Return (x, y) of the center of cell containing provided text 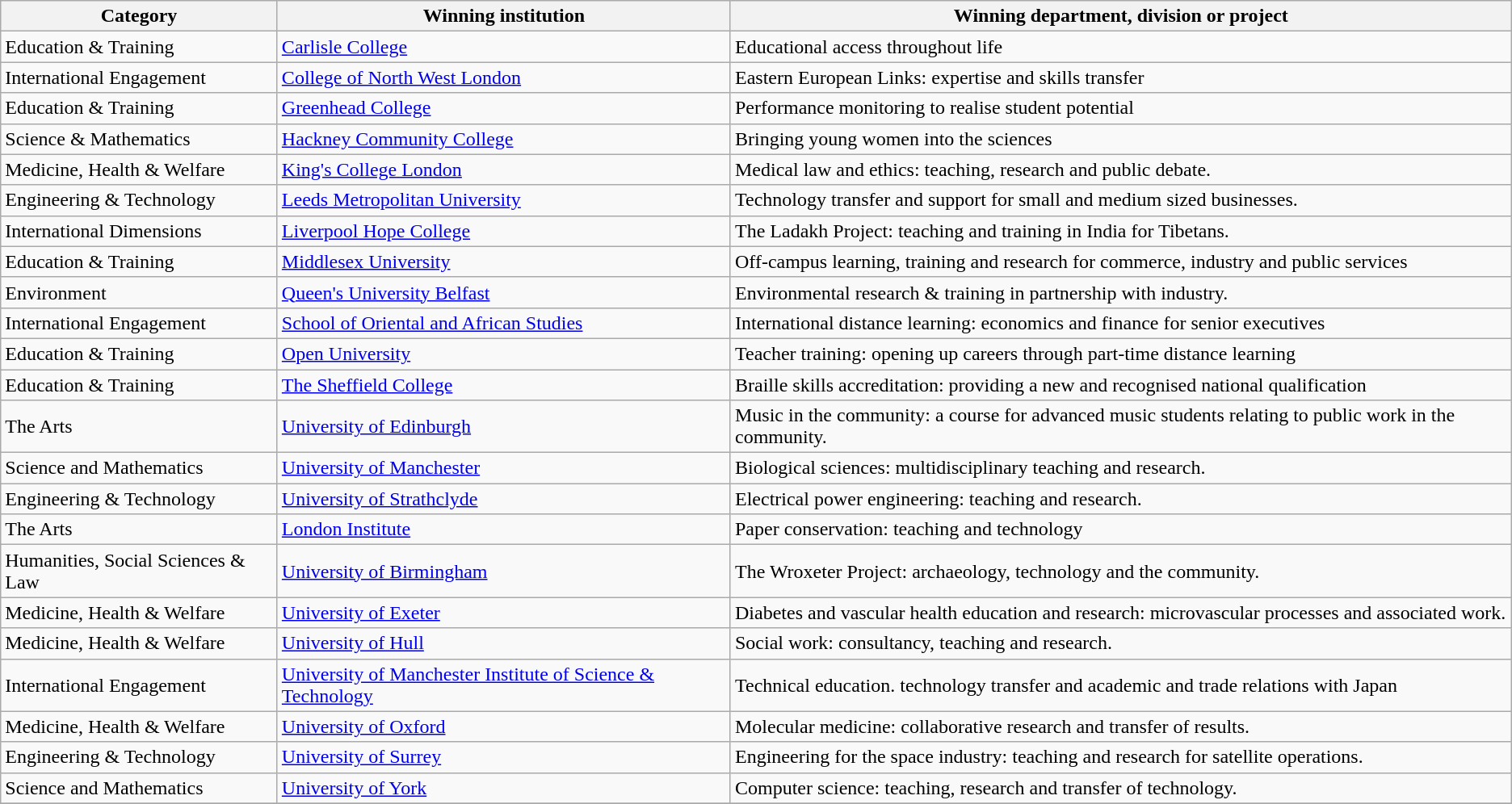
The Ladakh Project: teaching and training in India for Tibetans. (1121, 231)
Hackney Community College (504, 139)
London Institute (504, 530)
Braille skills accreditation: providing a new and recognised national qualification (1121, 385)
Diabetes and vascular health education and research: microvascular processes and associated work. (1121, 613)
University of Manchester (504, 468)
Eastern European Links: expertise and skills transfer (1121, 77)
University of Manchester Institute of Science & Technology (504, 685)
Paper conservation: teaching and technology (1121, 530)
Social work: consultancy, teaching and research. (1121, 643)
Liverpool Hope College (504, 231)
International Dimensions (139, 231)
Queen's University Belfast (504, 292)
Music in the community: a course for advanced music students relating to public work in the community. (1121, 426)
International distance learning: economics and finance for senior executives (1121, 323)
Electrical power engineering: teaching and research. (1121, 499)
College of North West London (504, 77)
Leeds Metropolitan University (504, 200)
Greenhead College (504, 108)
University of Strathclyde (504, 499)
The Sheffield College (504, 385)
Winning department, division or project (1121, 16)
Winning institution (504, 16)
University of Edinburgh (504, 426)
Teacher training: opening up careers through part-time distance learning (1121, 354)
Biological sciences: multidisciplinary teaching and research. (1121, 468)
University of Surrey (504, 757)
Performance monitoring to realise student potential (1121, 108)
Category (139, 16)
Educational access throughout life (1121, 47)
Humanities, Social Sciences & Law (139, 572)
University of York (504, 788)
University of Birmingham (504, 572)
Off-campus learning, training and research for commerce, industry and public services (1121, 262)
Environment (139, 292)
University of Hull (504, 643)
Middlesex University (504, 262)
Medical law and ethics: teaching, research and public debate. (1121, 170)
Carlisle College (504, 47)
The Wroxeter Project: archaeology, technology and the community. (1121, 572)
Science & Mathematics (139, 139)
University of Exeter (504, 613)
Open University (504, 354)
Bringing young women into the sciences (1121, 139)
Technical education. technology transfer and academic and trade relations with Japan (1121, 685)
King's College London (504, 170)
Environmental research & training in partnership with industry. (1121, 292)
Molecular medicine: collaborative research and transfer of results. (1121, 727)
University of Oxford (504, 727)
School of Oriental and African Studies (504, 323)
Computer science: teaching, research and transfer of technology. (1121, 788)
Technology transfer and support for small and medium sized businesses. (1121, 200)
Engineering for the space industry: teaching and research for satellite operations. (1121, 757)
